Return the (x, y) coordinate for the center point of the cell that contains the specified text.  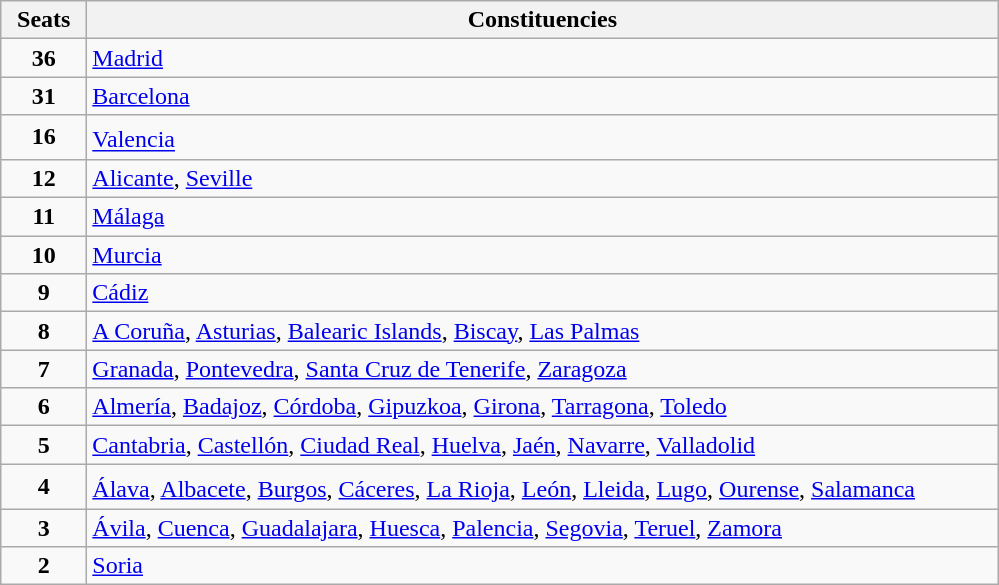
4 (44, 486)
Barcelona (542, 96)
Ávila, Cuenca, Guadalajara, Huesca, Palencia, Segovia, Teruel, Zamora (542, 528)
3 (44, 528)
Málaga (542, 217)
Cantabria, Castellón, Ciudad Real, Huelva, Jaén, Navarre, Valladolid (542, 445)
5 (44, 445)
Almería, Badajoz, Córdoba, Gipuzkoa, Girona, Tarragona, Toledo (542, 407)
Madrid (542, 58)
Alicante, Seville (542, 178)
12 (44, 178)
2 (44, 566)
10 (44, 255)
Constituencies (542, 20)
7 (44, 369)
Álava, Albacete, Burgos, Cáceres, La Rioja, León, Lleida, Lugo, Ourense, Salamanca (542, 486)
11 (44, 217)
Soria (542, 566)
36 (44, 58)
Cádiz (542, 293)
A Coruña, Asturias, Balearic Islands, Biscay, Las Palmas (542, 331)
Seats (44, 20)
16 (44, 138)
9 (44, 293)
Granada, Pontevedra, Santa Cruz de Tenerife, Zaragoza (542, 369)
31 (44, 96)
6 (44, 407)
Valencia (542, 138)
Murcia (542, 255)
8 (44, 331)
